Output the [X, Y] coordinate of the center of the cell containing the given text.  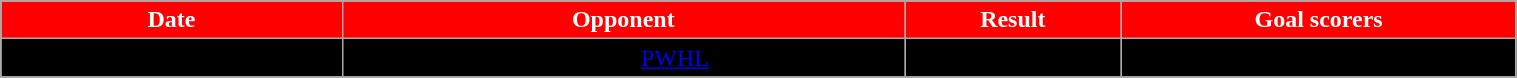
Sept. 23/12 [172, 58]
Result [1012, 20]
Goal scorers [1318, 20]
Etobicoke (PWHL) [623, 58]
Date [172, 20]
Opponent [623, 20]
